Return (x, y) of the center of cell containing provided text 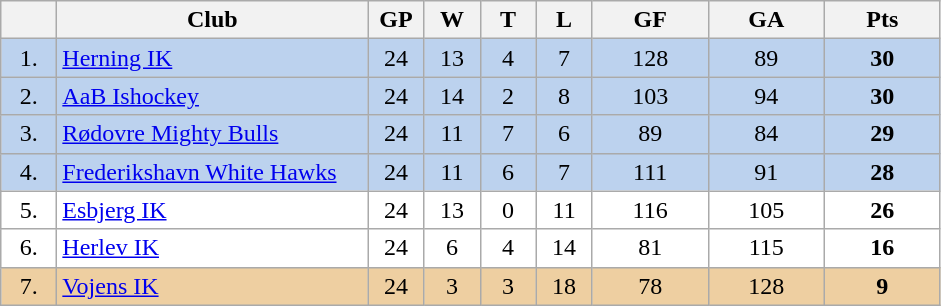
Herlev IK (212, 248)
Club (212, 20)
9 (882, 286)
Esbjerg IK (212, 210)
AaB Ishockey (212, 96)
103 (650, 96)
16 (882, 248)
Rødovre Mighty Bulls (212, 134)
78 (650, 286)
116 (650, 210)
115 (766, 248)
0 (508, 210)
94 (766, 96)
W (452, 20)
Vojens IK (212, 286)
91 (766, 172)
T (508, 20)
4. (29, 172)
6. (29, 248)
29 (882, 134)
81 (650, 248)
Frederikshavn White Hawks (212, 172)
GA (766, 20)
3. (29, 134)
84 (766, 134)
Herning IK (212, 58)
GF (650, 20)
2. (29, 96)
8 (564, 96)
28 (882, 172)
105 (766, 210)
111 (650, 172)
18 (564, 286)
Pts (882, 20)
26 (882, 210)
1. (29, 58)
GP (396, 20)
2 (508, 96)
7. (29, 286)
5. (29, 210)
L (564, 20)
